Scan for the cell matching the given text and deliver its [X, Y] coordinate at center. 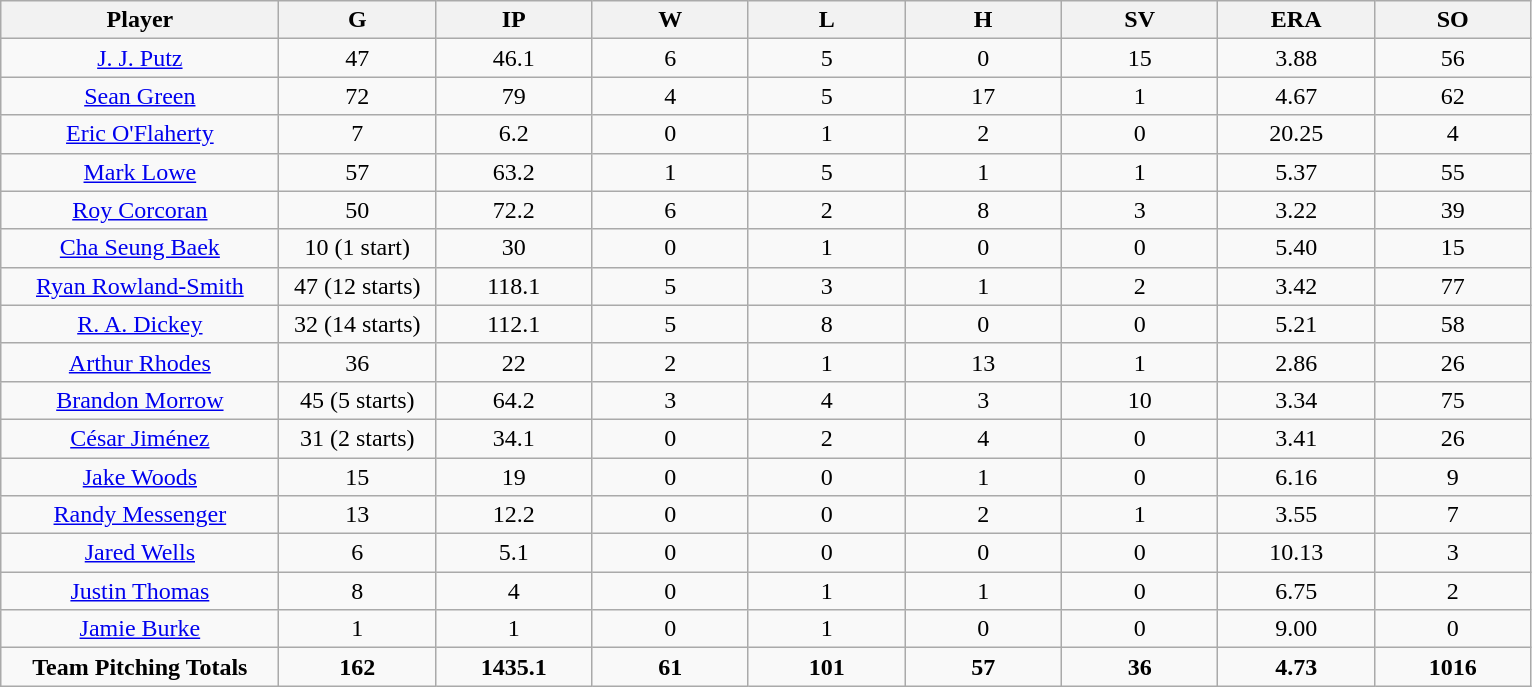
5.1 [513, 553]
22 [513, 362]
Justin Thomas [140, 591]
50 [357, 210]
30 [513, 248]
J. J. Putz [140, 58]
10.13 [1296, 553]
6.16 [1296, 477]
118.1 [513, 286]
2.86 [1296, 362]
56 [1452, 58]
3.22 [1296, 210]
39 [1452, 210]
47 [357, 58]
5.40 [1296, 248]
72 [357, 96]
162 [357, 667]
5.37 [1296, 172]
6.2 [513, 134]
77 [1452, 286]
SV [1139, 20]
20.25 [1296, 134]
46.1 [513, 58]
Roy Corcoran [140, 210]
Jamie Burke [140, 629]
9.00 [1296, 629]
72.2 [513, 210]
6.75 [1296, 591]
9 [1452, 477]
L [826, 20]
Randy Messenger [140, 515]
Arthur Rhodes [140, 362]
W [670, 20]
Cha Seung Baek [140, 248]
79 [513, 96]
R. A. Dickey [140, 324]
31 (2 starts) [357, 438]
3.55 [1296, 515]
SO [1452, 20]
12.2 [513, 515]
58 [1452, 324]
10 [1139, 400]
47 (12 starts) [357, 286]
34.1 [513, 438]
Jared Wells [140, 553]
61 [670, 667]
5.21 [1296, 324]
63.2 [513, 172]
Brandon Morrow [140, 400]
10 (1 start) [357, 248]
55 [1452, 172]
3.41 [1296, 438]
62 [1452, 96]
64.2 [513, 400]
ERA [1296, 20]
4.73 [1296, 667]
Team Pitching Totals [140, 667]
1016 [1452, 667]
IP [513, 20]
45 (5 starts) [357, 400]
112.1 [513, 324]
3.88 [1296, 58]
17 [983, 96]
H [983, 20]
32 (14 starts) [357, 324]
4.67 [1296, 96]
G [357, 20]
75 [1452, 400]
1435.1 [513, 667]
101 [826, 667]
3.42 [1296, 286]
3.34 [1296, 400]
Mark Lowe [140, 172]
Player [140, 20]
Sean Green [140, 96]
Jake Woods [140, 477]
Ryan Rowland-Smith [140, 286]
César Jiménez [140, 438]
Eric O'Flaherty [140, 134]
19 [513, 477]
